Provide the (x, y) coordinate of the cell's center where the given text is located.  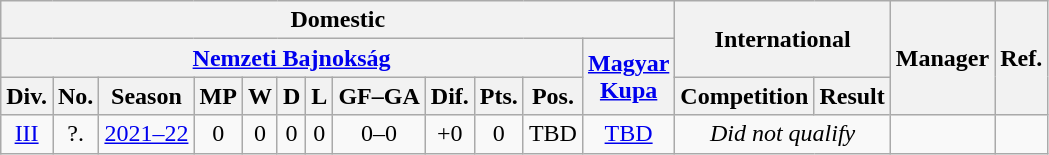
W (260, 96)
?. (75, 134)
Nemzeti Bajnokság (292, 58)
Result (852, 96)
Pts. (498, 96)
III (27, 134)
Ref. (1022, 58)
+0 (450, 134)
Season (146, 96)
Div. (27, 96)
International (782, 39)
L (320, 96)
MP (218, 96)
D (291, 96)
No. (75, 96)
MagyarKupa (628, 77)
2021–22 (146, 134)
Did not qualify (782, 134)
Manager (942, 58)
0–0 (379, 134)
Dif. (450, 96)
Domestic (338, 20)
GF–GA (379, 96)
Competition (744, 96)
Pos. (552, 96)
